Detect which cell encompasses the target text, then output its (x, y) center coordinate. 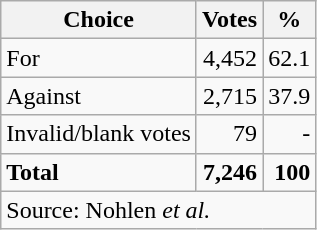
7,246 (229, 172)
100 (290, 172)
Source: Nohlen et al. (158, 210)
Choice (99, 20)
37.9 (290, 96)
62.1 (290, 58)
% (290, 20)
2,715 (229, 96)
Votes (229, 20)
Invalid/blank votes (99, 134)
79 (229, 134)
Total (99, 172)
- (290, 134)
For (99, 58)
Against (99, 96)
4,452 (229, 58)
